Scan for the cell matching the given text and deliver its (x, y) coordinate at center. 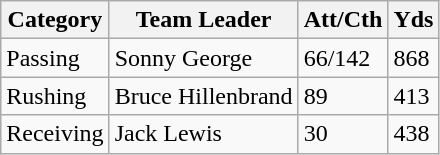
Rushing (55, 96)
Category (55, 20)
Bruce Hillenbrand (204, 96)
868 (414, 58)
Sonny George (204, 58)
438 (414, 134)
Receiving (55, 134)
413 (414, 96)
Att/Cth (343, 20)
89 (343, 96)
Jack Lewis (204, 134)
Passing (55, 58)
Team Leader (204, 20)
66/142 (343, 58)
30 (343, 134)
Yds (414, 20)
